Provide the [x, y] coordinate of the cell's center where the given text is located.  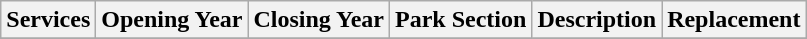
Services [48, 20]
Description [597, 20]
Closing Year [319, 20]
Park Section [460, 20]
Opening Year [172, 20]
Replacement [734, 20]
